Search for the cell housing the specified text and yield its (X, Y) center coordinate. 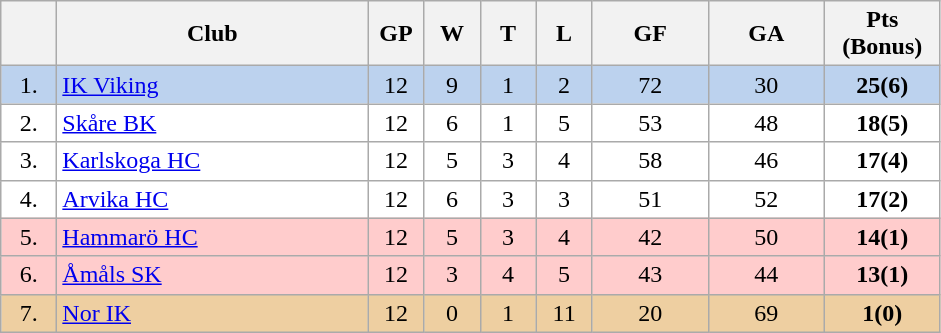
GF (650, 34)
46 (766, 161)
50 (766, 237)
13(1) (882, 275)
W (452, 34)
T (508, 34)
1(0) (882, 313)
Skåre BK (212, 123)
53 (650, 123)
6. (29, 275)
Pts (Bonus) (882, 34)
72 (650, 85)
25(6) (882, 85)
30 (766, 85)
Karlskoga HC (212, 161)
Club (212, 34)
1. (29, 85)
Arvika HC (212, 199)
4. (29, 199)
9 (452, 85)
3. (29, 161)
11 (564, 313)
17(2) (882, 199)
51 (650, 199)
Nor IK (212, 313)
18(5) (882, 123)
7. (29, 313)
IK Viking (212, 85)
2. (29, 123)
69 (766, 313)
17(4) (882, 161)
44 (766, 275)
14(1) (882, 237)
Åmåls SK (212, 275)
GA (766, 34)
52 (766, 199)
2 (564, 85)
42 (650, 237)
L (564, 34)
5. (29, 237)
58 (650, 161)
GP (396, 34)
Hammarö HC (212, 237)
0 (452, 313)
48 (766, 123)
43 (650, 275)
20 (650, 313)
